Determine the [X, Y] coordinate at the center of the cell enclosing the given text.  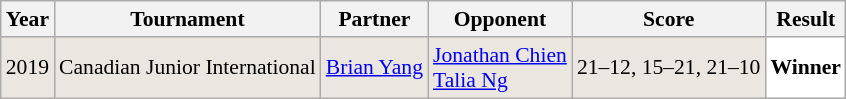
2019 [28, 68]
Opponent [500, 19]
Year [28, 19]
Canadian Junior International [188, 68]
Winner [806, 68]
Result [806, 19]
Brian Yang [374, 68]
Tournament [188, 19]
Partner [374, 19]
Score [669, 19]
Jonathan Chien Talia Ng [500, 68]
21–12, 15–21, 21–10 [669, 68]
